Extract the [x, y] coordinate from the center of the cell holding the provided text.  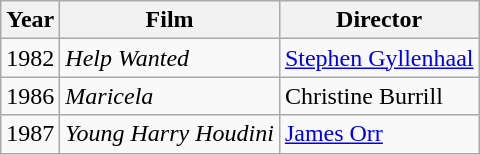
Year [30, 20]
Film [170, 20]
Young Harry Houdini [170, 134]
Maricela [170, 96]
1982 [30, 58]
James Orr [379, 134]
Director [379, 20]
Stephen Gyllenhaal [379, 58]
1986 [30, 96]
Christine Burrill [379, 96]
1987 [30, 134]
Help Wanted [170, 58]
